From the cell containing the given text, extract its center point as [X, Y] coordinate. 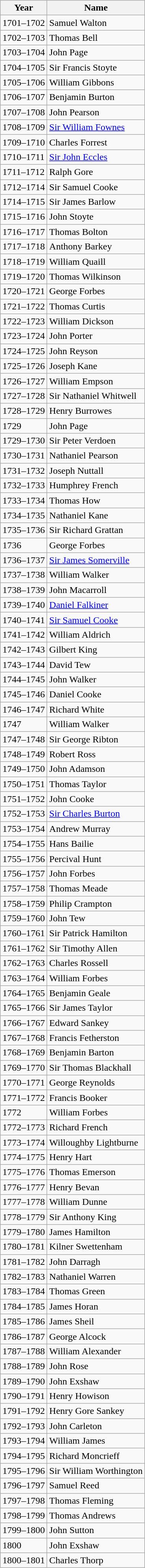
Hans Bailie [96, 844]
1765–1766 [24, 1008]
1734–1735 [24, 515]
1717–1718 [24, 247]
1772 [24, 1112]
1714–1715 [24, 202]
1731–1732 [24, 471]
1736 [24, 545]
Benjamin Barton [96, 1053]
1702–1703 [24, 38]
Sir George Ribton [96, 739]
Sir Patrick Hamilton [96, 933]
Philip Crampton [96, 903]
1736–1737 [24, 560]
1769–1770 [24, 1068]
1752–1753 [24, 814]
Sir Richard Grattan [96, 530]
1722–1723 [24, 321]
1800 [24, 1545]
1773–1774 [24, 1142]
1762–1763 [24, 963]
Henry Howison [96, 1396]
Thomas Taylor [96, 784]
1718–1719 [24, 262]
William Dunne [96, 1202]
Nathaniel Kane [96, 515]
1720–1721 [24, 291]
Henry Hart [96, 1157]
Daniel Falkiner [96, 605]
1759–1760 [24, 919]
John Stoyte [96, 217]
1796–1797 [24, 1486]
Samuel Reed [96, 1486]
1767–1768 [24, 1038]
1739–1740 [24, 605]
Richard White [96, 709]
1709–1710 [24, 142]
1703–1704 [24, 53]
1705–1706 [24, 82]
John Reyson [96, 351]
1761–1762 [24, 948]
1715–1716 [24, 217]
Benjamin Geale [96, 993]
Sir Timothy Allen [96, 948]
Sir James Taylor [96, 1008]
Sir William Worthington [96, 1471]
Kilner Swettenham [96, 1247]
Francis Booker [96, 1097]
Henry Burrowes [96, 411]
Sir William Fownes [96, 127]
1775–1776 [24, 1172]
1768–1769 [24, 1053]
1795–1796 [24, 1471]
1792–1793 [24, 1426]
1751–1752 [24, 799]
Charles Thorp [96, 1560]
1800–1801 [24, 1560]
Andrew Murray [96, 829]
1749–1750 [24, 769]
John Rose [96, 1366]
Nathaniel Pearson [96, 456]
1778–1779 [24, 1217]
1724–1725 [24, 351]
1750–1751 [24, 784]
Thomas How [96, 500]
William Dickson [96, 321]
Thomas Bell [96, 38]
1728–1729 [24, 411]
John Sutton [96, 1530]
1753–1754 [24, 829]
James Sheil [96, 1321]
1777–1778 [24, 1202]
Thomas Meade [96, 888]
Samuel Walton [96, 23]
Joseph Kane [96, 366]
1764–1765 [24, 993]
George Reynolds [96, 1082]
Charles Forrest [96, 142]
Sir John Eccles [96, 157]
Thomas Bolton [96, 232]
1710–1711 [24, 157]
1779–1780 [24, 1232]
Sir Anthony King [96, 1217]
1770–1771 [24, 1082]
1790–1791 [24, 1396]
Henry Gore Sankey [96, 1411]
Year [24, 8]
1738–1739 [24, 590]
John Cooke [96, 799]
1776–1777 [24, 1187]
John Adamson [96, 769]
George Alcock [96, 1336]
1786–1787 [24, 1336]
1729–1730 [24, 441]
Francis Fetherston [96, 1038]
1756–1757 [24, 873]
John Forbes [96, 873]
1763–1764 [24, 978]
Ralph Gore [96, 172]
Thomas Green [96, 1292]
1726–1727 [24, 381]
Sir James Barlow [96, 202]
Charles Rossell [96, 963]
Sir Charles Burton [96, 814]
1735–1736 [24, 530]
William Empson [96, 381]
1780–1781 [24, 1247]
1707–1708 [24, 112]
1747–1748 [24, 739]
Robert Ross [96, 754]
William James [96, 1441]
1781–1782 [24, 1262]
1787–1788 [24, 1351]
1799–1800 [24, 1530]
1704–1705 [24, 67]
Daniel Cooke [96, 695]
William Alexander [96, 1351]
1755–1756 [24, 859]
Joseph Nuttall [96, 471]
1785–1786 [24, 1321]
1719–1720 [24, 276]
1794–1795 [24, 1456]
1723–1724 [24, 336]
1793–1794 [24, 1441]
Thomas Curtis [96, 306]
1798–1799 [24, 1515]
1766–1767 [24, 1023]
1789–1790 [24, 1381]
1741–1742 [24, 635]
William Aldrich [96, 635]
1740–1741 [24, 620]
Percival Hunt [96, 859]
1708–1709 [24, 127]
1760–1761 [24, 933]
1712–1714 [24, 187]
Sir James Somerville [96, 560]
William Gibbons [96, 82]
Edward Sankey [96, 1023]
Name [96, 8]
1737–1738 [24, 575]
1748–1749 [24, 754]
1711–1712 [24, 172]
1797–1798 [24, 1501]
John Tew [96, 919]
Sir Francis Stoyte [96, 67]
Willoughby Lightburne [96, 1142]
1791–1792 [24, 1411]
Sir Thomas Blackhall [96, 1068]
John Carleton [96, 1426]
John Macarroll [96, 590]
1774–1775 [24, 1157]
Humphrey French [96, 486]
1730–1731 [24, 456]
1783–1784 [24, 1292]
1729 [24, 426]
William Quaill [96, 262]
David Tew [96, 665]
1747 [24, 724]
Benjamin Burton [96, 97]
Henry Bevan [96, 1187]
1784–1785 [24, 1306]
1706–1707 [24, 97]
1742–1743 [24, 649]
1758–1759 [24, 903]
1772–1773 [24, 1127]
John Walker [96, 680]
Anthony Barkey [96, 247]
Thomas Fleming [96, 1501]
1757–1758 [24, 888]
Nathaniel Warren [96, 1277]
1721–1722 [24, 306]
Gilbert King [96, 649]
1716–1717 [24, 232]
John Darragh [96, 1262]
Thomas Emerson [96, 1172]
1733–1734 [24, 500]
1744–1745 [24, 680]
Sir Peter Verdoen [96, 441]
1782–1783 [24, 1277]
1788–1789 [24, 1366]
Richard Moncrieff [96, 1456]
1727–1728 [24, 396]
James Hamilton [96, 1232]
Thomas Andrews [96, 1515]
1725–1726 [24, 366]
Richard French [96, 1127]
James Horan [96, 1306]
1754–1755 [24, 844]
Sir Nathaniel Whitwell [96, 396]
Thomas Wilkinson [96, 276]
1771–1772 [24, 1097]
1701–1702 [24, 23]
1743–1744 [24, 665]
1732–1733 [24, 486]
John Porter [96, 336]
1746–1747 [24, 709]
1745–1746 [24, 695]
John Pearson [96, 112]
